Pinpoint the cell where the given text exists, returning its (X, Y) midpoint coordinate. 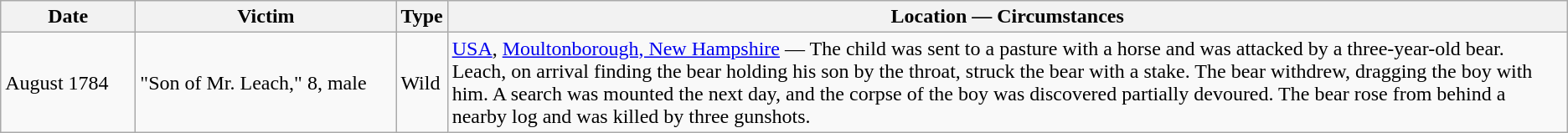
Location — Circumstances (1007, 17)
Type (422, 17)
"Son of Mr. Leach," 8, male (266, 82)
Victim (266, 17)
August 1784 (69, 82)
Date (69, 17)
Wild (422, 82)
